Output the (x, y) coordinate of the center of the cell containing the given text.  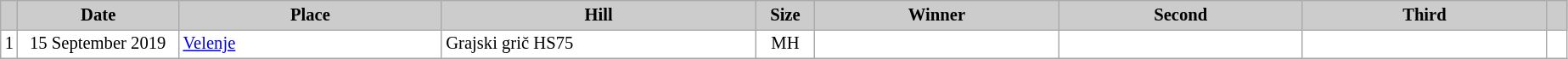
Hill (599, 15)
Date (98, 15)
1 (9, 44)
Winner (937, 15)
Second (1180, 15)
15 September 2019 (98, 44)
Size (785, 15)
MH (785, 44)
Place (311, 15)
Third (1425, 15)
Velenje (311, 44)
Grajski grič HS75 (599, 44)
